From the cell containing the given text, extract its center point as (x, y) coordinate. 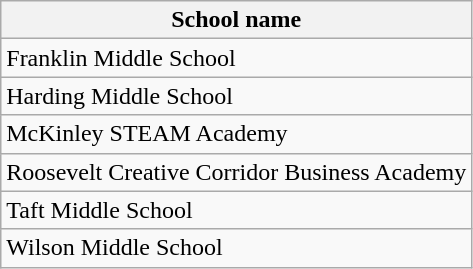
McKinley STEAM Academy (236, 134)
Roosevelt Creative Corridor Business Academy (236, 172)
Harding Middle School (236, 96)
Franklin Middle School (236, 58)
School name (236, 20)
Wilson Middle School (236, 248)
Taft Middle School (236, 210)
